Find where the given text appears and provide that cell's center as [X, Y] coordinate. 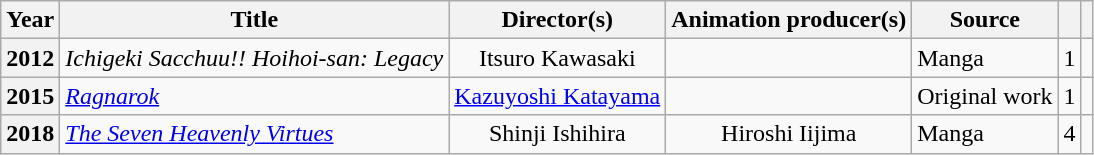
Shinji Ishihira [558, 134]
2018 [30, 134]
Animation producer(s) [789, 20]
Title [254, 20]
2012 [30, 58]
Ragnarok [254, 96]
Itsuro Kawasaki [558, 58]
Kazuyoshi Katayama [558, 96]
The Seven Heavenly Virtues [254, 134]
Ichigeki Sacchuu!! Hoihoi-san: Legacy [254, 58]
Hiroshi Iijima [789, 134]
Original work [985, 96]
Year [30, 20]
Director(s) [558, 20]
2015 [30, 96]
4 [1070, 134]
Source [985, 20]
